From the cell containing the given text, extract its center point as (x, y) coordinate. 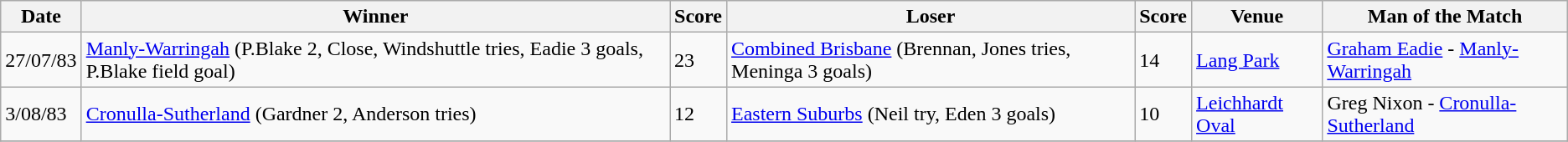
27/07/83 (41, 60)
Lang Park (1257, 60)
Leichhardt Oval (1257, 114)
3/08/83 (41, 114)
Man of the Match (1445, 17)
Winner (375, 17)
Greg Nixon - Cronulla-Sutherland (1445, 114)
23 (699, 60)
Manly-Warringah (P.Blake 2, Close, Windshuttle tries, Eadie 3 goals, P.Blake field goal) (375, 60)
Loser (931, 17)
Graham Eadie - Manly-Warringah (1445, 60)
12 (699, 114)
Date (41, 17)
Combined Brisbane (Brennan, Jones tries, Meninga 3 goals) (931, 60)
Venue (1257, 17)
Cronulla-Sutherland (Gardner 2, Anderson tries) (375, 114)
14 (1163, 60)
Eastern Suburbs (Neil try, Eden 3 goals) (931, 114)
10 (1163, 114)
